Provide the [X, Y] coordinate of the cell's center where the given text is located.  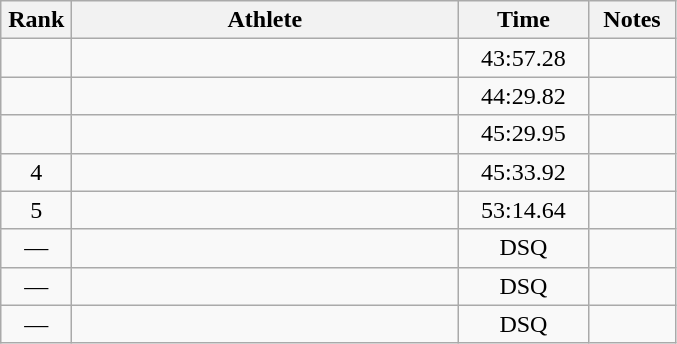
Notes [632, 20]
Rank [36, 20]
53:14.64 [524, 210]
4 [36, 172]
5 [36, 210]
43:57.28 [524, 58]
45:29.95 [524, 134]
45:33.92 [524, 172]
Athlete [265, 20]
Time [524, 20]
44:29.82 [524, 96]
